Provide the (X, Y) coordinate of the cell's center where the given text is located.  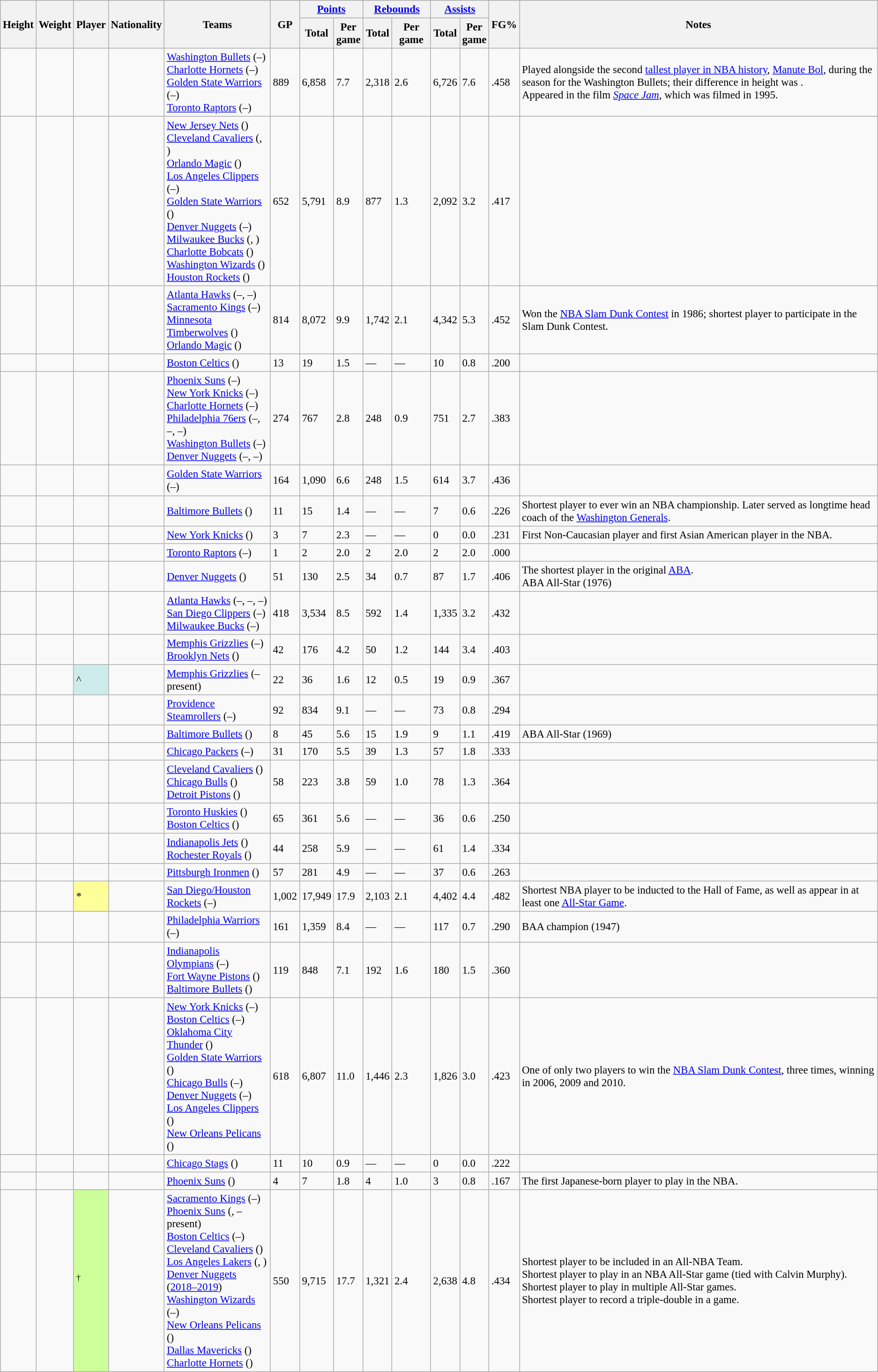
3.4 (474, 649)
39 (378, 752)
FG% (504, 24)
2,638 (445, 1281)
2.7 (474, 419)
3.8 (348, 782)
4.2 (348, 649)
2.5 (348, 576)
Won the NBA Slam Dunk Contest in 1986; shortest player to participate in the Slam Dunk Contest. (699, 320)
.417 (504, 201)
6,726 (445, 82)
8 (285, 734)
Memphis Grizzlies (–present) (217, 679)
.458 (504, 82)
170 (317, 752)
119 (285, 970)
164 (285, 481)
59 (378, 782)
1 (285, 552)
11.0 (348, 1076)
1,090 (317, 481)
65 (285, 818)
Nationality (136, 24)
4.8 (474, 1281)
45 (317, 734)
361 (317, 818)
1,446 (378, 1076)
One of only two players to win the NBA Slam Dunk Contest, three times, winning in 2006, 2009 and 2010. (699, 1076)
1,321 (378, 1281)
Toronto Huskies ()Boston Celtics () (217, 818)
161 (285, 927)
.406 (504, 576)
889 (285, 82)
834 (317, 710)
Phoenix Suns () (217, 1181)
814 (285, 320)
618 (285, 1076)
Notes (699, 24)
17.9 (348, 897)
17.7 (348, 1281)
.263 (504, 872)
Shortest player to ever win an NBA championship. Later served as longtime head coach of the Washington Generals. (699, 511)
.419 (504, 734)
.200 (504, 363)
Chicago Packers (–) (217, 752)
1,359 (317, 927)
6.6 (348, 481)
.231 (504, 535)
.360 (504, 970)
9 (445, 734)
1,335 (445, 613)
.482 (504, 897)
1.2 (411, 649)
BAA champion (1947) (699, 927)
Weight (55, 24)
281 (317, 872)
3.0 (474, 1076)
3.7 (474, 481)
Toronto Raptors (–) (217, 552)
2,092 (445, 201)
848 (317, 970)
Atlanta Hawks (–, –)Sacramento Kings (–)Minnesota Timberwolves ()Orlando Magic () (217, 320)
Assists (460, 9)
.423 (504, 1076)
92 (285, 710)
0.5 (411, 679)
130 (317, 576)
652 (285, 201)
58 (285, 782)
5.9 (348, 849)
61 (445, 849)
176 (317, 649)
^ (91, 679)
9.1 (348, 710)
Golden State Warriors (–) (217, 481)
Teams (217, 24)
7.7 (348, 82)
8,072 (317, 320)
87 (445, 576)
.383 (504, 419)
.452 (504, 320)
Denver Nuggets () (217, 576)
Indianapolis Olympians (–)Fort Wayne Pistons ()Baltimore Bullets () (217, 970)
.000 (504, 552)
144 (445, 649)
.333 (504, 752)
4.9 (348, 872)
192 (378, 970)
Memphis Grizzlies (–)Brooklyn Nets () (217, 649)
8.9 (348, 201)
Points (331, 9)
877 (378, 201)
5,791 (317, 201)
592 (378, 613)
.403 (504, 649)
17,949 (317, 897)
GP (285, 24)
767 (317, 419)
The first Japanese-born player to play in the NBA. (699, 1181)
31 (285, 752)
First Non-Caucasian player and first Asian American player in the NBA. (699, 535)
San Diego/Houston Rockets (–) (217, 897)
Chicago Stags () (217, 1163)
5.5 (348, 752)
42 (285, 649)
2,103 (378, 897)
12 (378, 679)
Player (91, 24)
51 (285, 576)
Boston Celtics () (217, 363)
8.4 (348, 927)
751 (445, 419)
Indianapolis Jets ()Rochester Royals () (217, 849)
1,002 (285, 897)
78 (445, 782)
ABA All-Star (1969) (699, 734)
2,318 (378, 82)
2.8 (348, 419)
.167 (504, 1181)
Providence Steamrollers (–) (217, 710)
6,858 (317, 82)
4,342 (445, 320)
1,742 (378, 320)
9.9 (348, 320)
1,826 (445, 1076)
Height (18, 24)
Rebounds (397, 9)
50 (378, 649)
Washington Bullets (–) Charlotte Hornets (–) Golden State Warriors (–) Toronto Raptors (–) (217, 82)
117 (445, 927)
9,715 (317, 1281)
New York Knicks () (217, 535)
550 (285, 1281)
.222 (504, 1163)
258 (317, 849)
.226 (504, 511)
.434 (504, 1281)
180 (445, 970)
Shortest NBA player to be inducted to the Hall of Fame, as well as appear in at least one All-Star Game. (699, 897)
4.4 (474, 897)
* (91, 897)
7.1 (348, 970)
.432 (504, 613)
.250 (504, 818)
6,807 (317, 1076)
4,402 (445, 897)
274 (285, 419)
1.7 (474, 576)
The shortest player in the original ABA.ABA All-Star (1976) (699, 576)
3,534 (317, 613)
73 (445, 710)
.367 (504, 679)
22 (285, 679)
Atlanta Hawks (–, –, –)San Diego Clippers (–)Milwaukee Bucks (–) (217, 613)
13 (285, 363)
.364 (504, 782)
Phoenix Suns (–)New York Knicks (–)Charlotte Hornets (–)Philadelphia 76ers (–, –, –)Washington Bullets (–)Denver Nuggets (–, –) (217, 419)
8.5 (348, 613)
1.1 (474, 734)
2.6 (411, 82)
1.9 (411, 734)
2.4 (411, 1281)
44 (285, 849)
.290 (504, 927)
.334 (504, 849)
37 (445, 872)
† (91, 1281)
418 (285, 613)
34 (378, 576)
Philadelphia Warriors (–) (217, 927)
Cleveland Cavaliers ()Chicago Bulls ()Detroit Pistons () (217, 782)
.436 (504, 481)
7.6 (474, 82)
Pittsburgh Ironmen () (217, 872)
614 (445, 481)
5.3 (474, 320)
.294 (504, 710)
223 (317, 782)
